Output the (X, Y) coordinate of the center of the cell containing the given text.  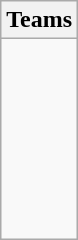
Teams (40, 20)
